Scan for the cell matching the given text and deliver its [x, y] coordinate at center. 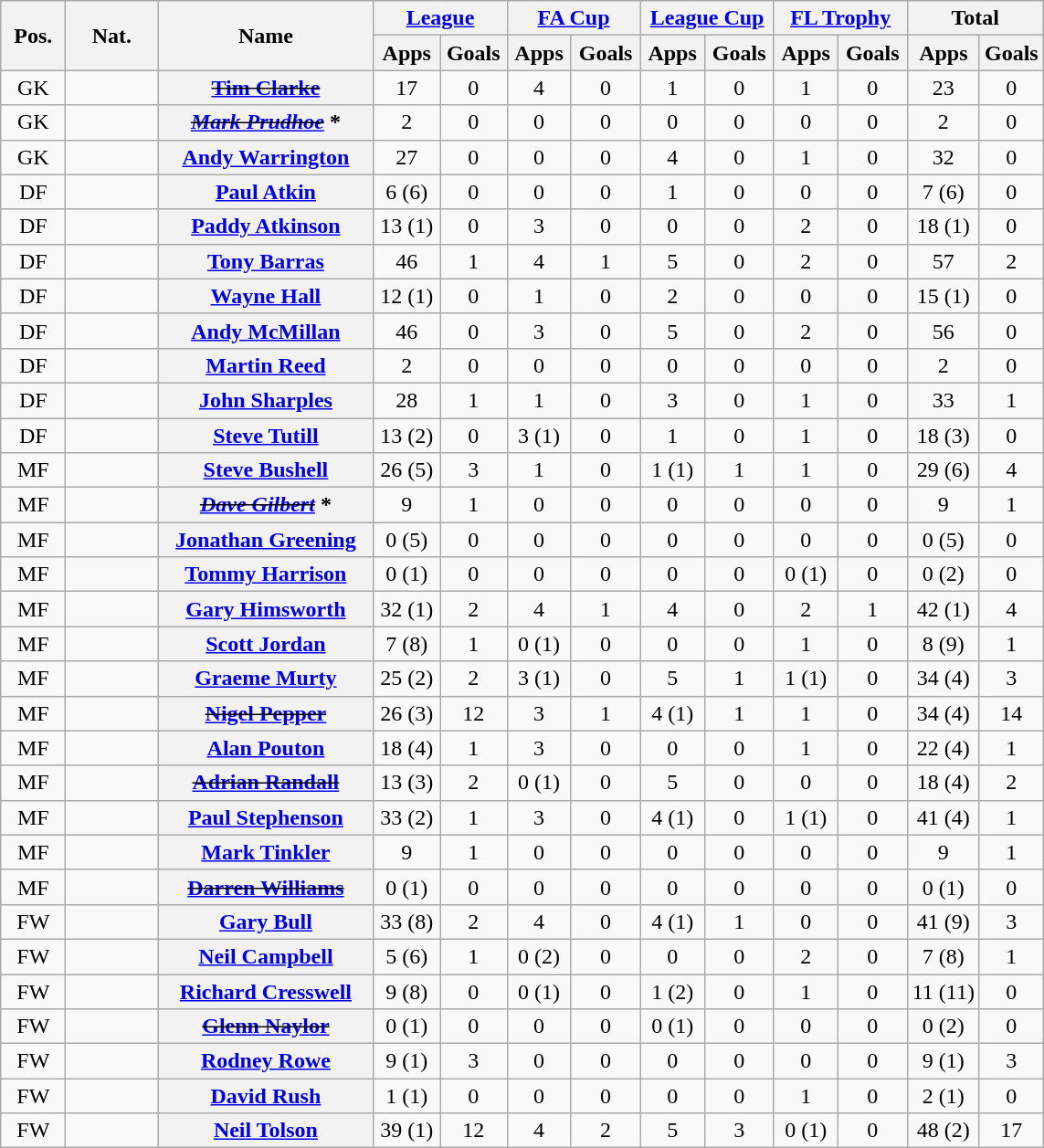
33 (8) [407, 922]
29 (6) [943, 470]
Steve Tutill [266, 436]
23 [943, 88]
Glenn Naylor [266, 1027]
Graeme Murty [266, 679]
26 (3) [407, 713]
22 (4) [943, 748]
John Sharples [266, 400]
Total [975, 18]
26 (5) [407, 470]
41 (4) [943, 817]
28 [407, 400]
David Rush [266, 1096]
Paul Atkin [266, 192]
Name [266, 36]
Gary Himsworth [266, 609]
27 [407, 157]
FL Trophy [840, 18]
Richard Cresswell [266, 991]
Martin Reed [266, 365]
Steve Bushell [266, 470]
56 [943, 331]
15 (1) [943, 296]
57 [943, 261]
14 [1011, 713]
18 (3) [943, 436]
2 (1) [943, 1096]
Alan Pouton [266, 748]
Dave Gilbert * [266, 505]
12 (1) [407, 296]
11 (11) [943, 991]
Wayne Hall [266, 296]
13 (1) [407, 226]
6 (6) [407, 192]
5 (6) [407, 956]
48 (2) [943, 1131]
18 (1) [943, 226]
25 (2) [407, 679]
13 (3) [407, 783]
Adrian Randall [266, 783]
Darren Williams [266, 887]
Paddy Atkinson [266, 226]
Rodney Rowe [266, 1061]
Andy Warrington [266, 157]
Paul Stephenson [266, 817]
32 [943, 157]
Mark Prudhoe * [266, 122]
Scott Jordan [266, 644]
Gary Bull [266, 922]
1 (2) [672, 991]
League Cup [707, 18]
Neil Tolson [266, 1131]
8 (9) [943, 644]
FA Cup [574, 18]
7 (6) [943, 192]
33 [943, 400]
33 (2) [407, 817]
League [440, 18]
13 (2) [407, 436]
Jonathan Greening [266, 540]
39 (1) [407, 1131]
42 (1) [943, 609]
Nigel Pepper [266, 713]
Andy McMillan [266, 331]
32 (1) [407, 609]
Neil Campbell [266, 956]
Tony Barras [266, 261]
Tim Clarke [266, 88]
Tommy Harrison [266, 574]
9 (8) [407, 991]
41 (9) [943, 922]
Nat. [111, 36]
Mark Tinkler [266, 852]
Pos. [33, 36]
